Provide the [X, Y] coordinate of the cell's center where the given text is located.  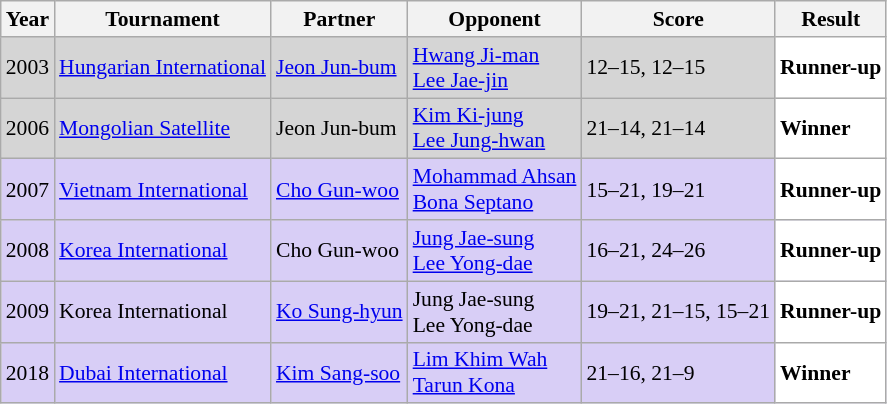
2003 [28, 68]
21–16, 21–9 [678, 372]
2007 [28, 190]
Dubai International [162, 372]
Score [678, 19]
Vietnam International [162, 190]
19–21, 21–15, 15–21 [678, 312]
Kim Sang-soo [340, 372]
21–14, 21–14 [678, 128]
2018 [28, 372]
Partner [340, 19]
Ko Sung-hyun [340, 312]
Result [830, 19]
Hwang Ji-man Lee Jae-jin [495, 68]
2006 [28, 128]
Mohammad Ahsan Bona Septano [495, 190]
16–21, 24–26 [678, 250]
2009 [28, 312]
Tournament [162, 19]
Opponent [495, 19]
Hungarian International [162, 68]
2008 [28, 250]
15–21, 19–21 [678, 190]
Kim Ki-jung Lee Jung-hwan [495, 128]
Lim Khim Wah Tarun Kona [495, 372]
Year [28, 19]
Mongolian Satellite [162, 128]
12–15, 12–15 [678, 68]
